Determine the (x, y) coordinate at the center of the cell enclosing the given text.  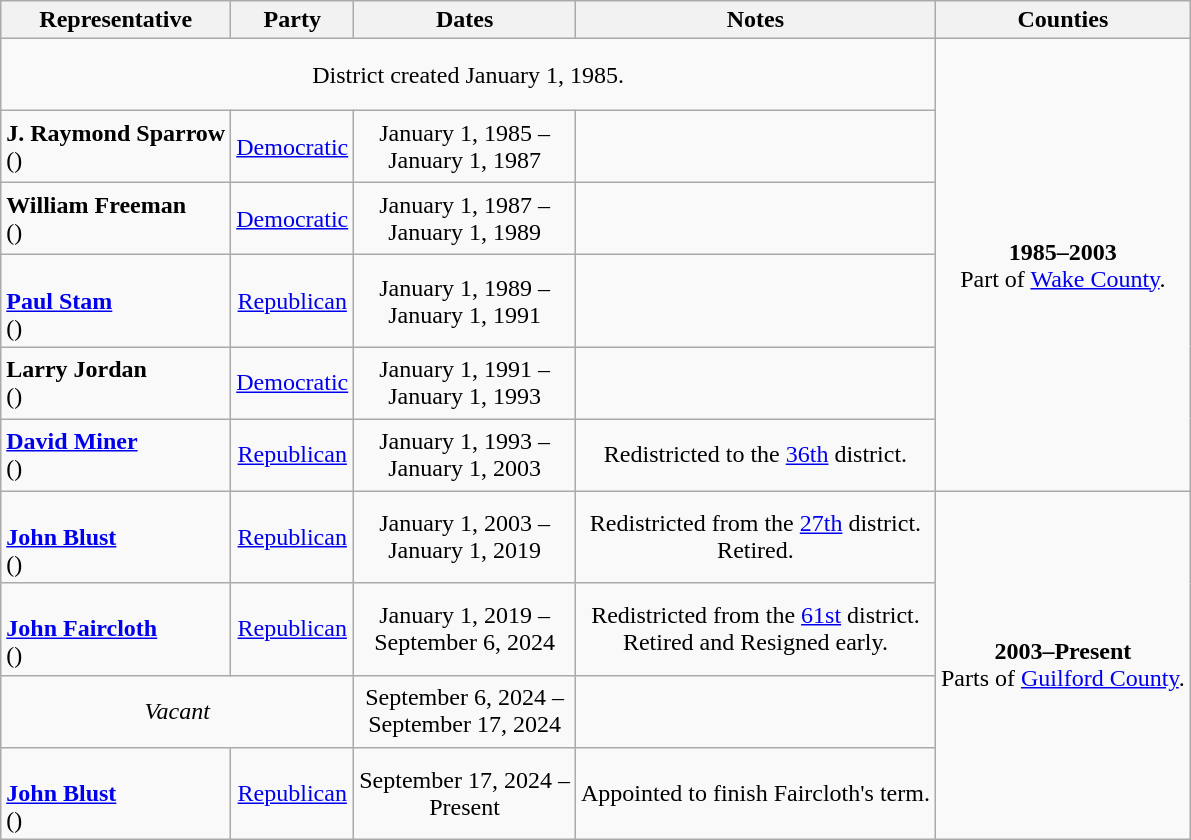
January 1, 2019 – September 6, 2024 (465, 629)
Party (292, 20)
J. Raymond Sparrow() (116, 147)
David Miner() (116, 455)
Appointed to finish Faircloth's term. (755, 793)
William Freeman() (116, 219)
Paul Stam() (116, 301)
Dates (465, 20)
John Faircloth() (116, 629)
September 17, 2024 – Present (465, 793)
Redistricted from the 27th district. Retired. (755, 537)
January 1, 1991 – January 1, 1993 (465, 383)
January 1, 1989 – January 1, 1991 (465, 301)
Vacant (178, 711)
January 1, 1993 – January 1, 2003 (465, 455)
Notes (755, 20)
January 1, 1987 – January 1, 1989 (465, 219)
January 1, 2003 – January 1, 2019 (465, 537)
1985–2003 Part of Wake County. (1062, 265)
District created January 1, 1985. (468, 75)
Redistricted to the 36th district. (755, 455)
January 1, 1985 – January 1, 1987 (465, 147)
Counties (1062, 20)
Representative (116, 20)
Redistricted from the 61st district. Retired and Resigned early. (755, 629)
Larry Jordan() (116, 383)
2003–Present Parts of Guilford County. (1062, 665)
September 6, 2024 – September 17, 2024 (465, 711)
